Return the [x, y] coordinate for the center point of the cell that contains the specified text.  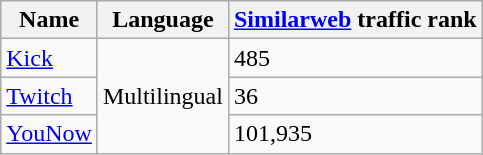
Multilingual [162, 96]
Language [162, 20]
36 [355, 96]
485 [355, 58]
YouNow [50, 134]
Twitch [50, 96]
Name [50, 20]
Kick [50, 58]
101,935 [355, 134]
Similarweb traffic rank [355, 20]
